Provide the [x, y] coordinate of the cell's center where the given text is located.  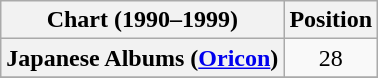
Position [331, 20]
Japanese Albums (Oricon) [142, 58]
Chart (1990–1999) [142, 20]
28 [331, 58]
